Detect which cell encompasses the target text, then output its (x, y) center coordinate. 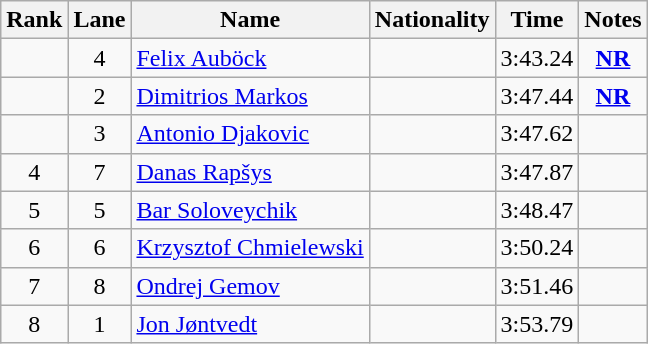
Time (537, 20)
Ondrej Gemov (250, 286)
Antonio Djakovic (250, 134)
Rank (34, 20)
3:50.24 (537, 248)
3 (100, 134)
Notes (613, 20)
Lane (100, 20)
3:51.46 (537, 286)
Felix Auböck (250, 58)
Nationality (432, 20)
Dimitrios Markos (250, 96)
3:47.87 (537, 172)
3:43.24 (537, 58)
3:47.44 (537, 96)
1 (100, 324)
Danas Rapšys (250, 172)
Bar Soloveychik (250, 210)
Jon Jøntvedt (250, 324)
Name (250, 20)
3:48.47 (537, 210)
Krzysztof Chmielewski (250, 248)
2 (100, 96)
3:47.62 (537, 134)
3:53.79 (537, 324)
